Search for the cell housing the specified text and yield its (X, Y) center coordinate. 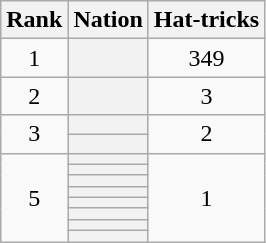
Nation (108, 20)
5 (34, 197)
349 (206, 58)
Hat-tricks (206, 20)
Rank (34, 20)
